Return the [X, Y] coordinate for the center point of the cell that contains the specified text.  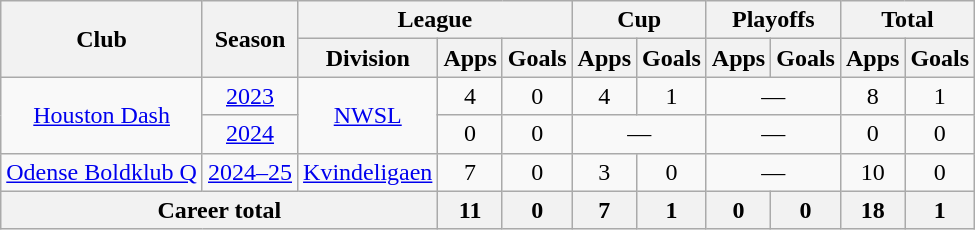
Division [368, 58]
Houston Dash [102, 115]
11 [470, 210]
2024 [250, 134]
2024–25 [250, 172]
Cup [639, 20]
Playoffs [773, 20]
Club [102, 39]
Odense Boldklub Q [102, 172]
3 [604, 172]
NWSL [368, 115]
Kvindeligaen [368, 172]
18 [872, 210]
Career total [220, 210]
8 [872, 96]
Total [907, 20]
League [436, 20]
Season [250, 39]
2023 [250, 96]
10 [872, 172]
